Locate the cell with the specified text and output its (x, y) center coordinate. 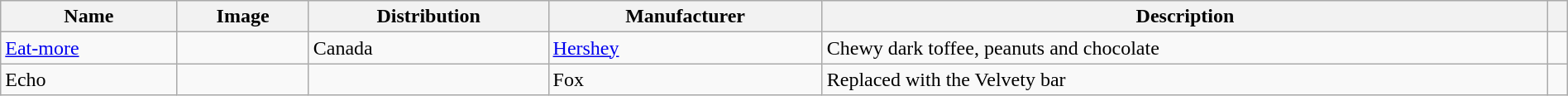
Chewy dark toffee, peanuts and chocolate (1184, 48)
Hershey (685, 48)
Fox (685, 79)
Echo (89, 79)
Name (89, 17)
Replaced with the Velvety bar (1184, 79)
Manufacturer (685, 17)
Distribution (428, 17)
Canada (428, 48)
Image (243, 17)
Eat-more (89, 48)
Description (1184, 17)
